For the text-containing cell, return its midpoint in (X, Y) coordinate format. 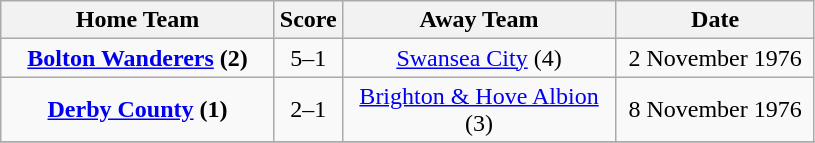
Score (308, 20)
8 November 1976 (716, 110)
5–1 (308, 58)
Swansea City (4) (479, 58)
Brighton & Hove Albion (3) (479, 110)
Bolton Wanderers (2) (138, 58)
2–1 (308, 110)
Home Team (138, 20)
Away Team (479, 20)
Date (716, 20)
2 November 1976 (716, 58)
Derby County (1) (138, 110)
